Identify which cell holds the provided text, then report its (x, y) central coordinate. 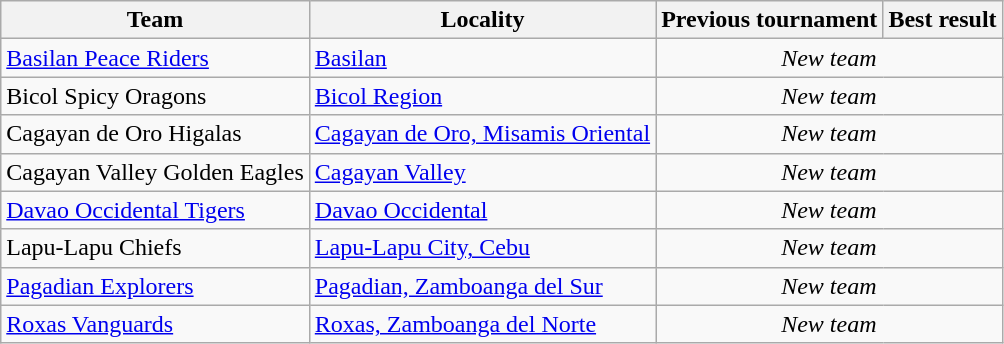
Bicol Spicy Oragons (156, 96)
Davao Occidental (482, 210)
Davao Occidental Tigers (156, 210)
Cagayan de Oro, Misamis Oriental (482, 134)
Team (156, 20)
Locality (482, 20)
Basilan Peace Riders (156, 58)
Bicol Region (482, 96)
Basilan (482, 58)
Best result (942, 20)
Cagayan de Oro Higalas (156, 134)
Roxas, Zamboanga del Norte (482, 324)
Lapu-Lapu Chiefs (156, 248)
Cagayan Valley Golden Eagles (156, 172)
Cagayan Valley (482, 172)
Lapu-Lapu City, Cebu (482, 248)
Roxas Vanguards (156, 324)
Previous tournament (770, 20)
Pagadian, Zamboanga del Sur (482, 286)
Pagadian Explorers (156, 286)
